Scan for the cell matching the given text and deliver its [X, Y] coordinate at center. 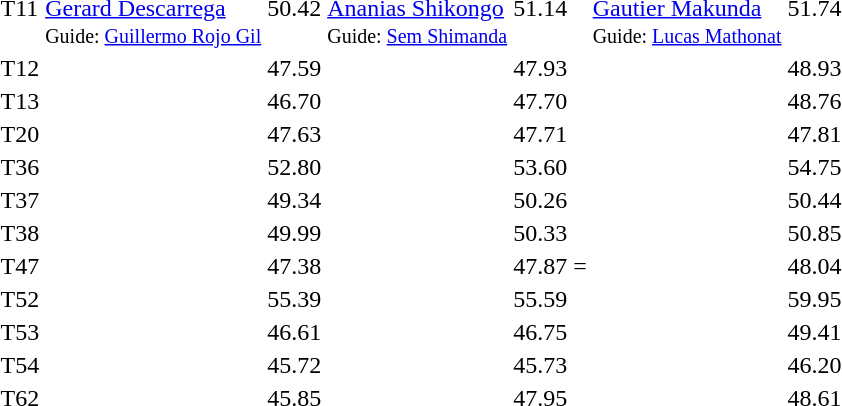
47.87 = [550, 266]
55.39 [294, 299]
47.71 [550, 134]
47.70 [550, 101]
46.61 [294, 332]
46.75 [550, 332]
55.59 [550, 299]
50.26 [550, 200]
49.99 [294, 233]
53.60 [550, 167]
45.72 [294, 365]
47.63 [294, 134]
52.80 [294, 167]
47.38 [294, 266]
50.33 [550, 233]
49.34 [294, 200]
47.59 [294, 68]
46.70 [294, 101]
47.93 [550, 68]
45.73 [550, 365]
